From the cell containing the given text, extract its center point as [X, Y] coordinate. 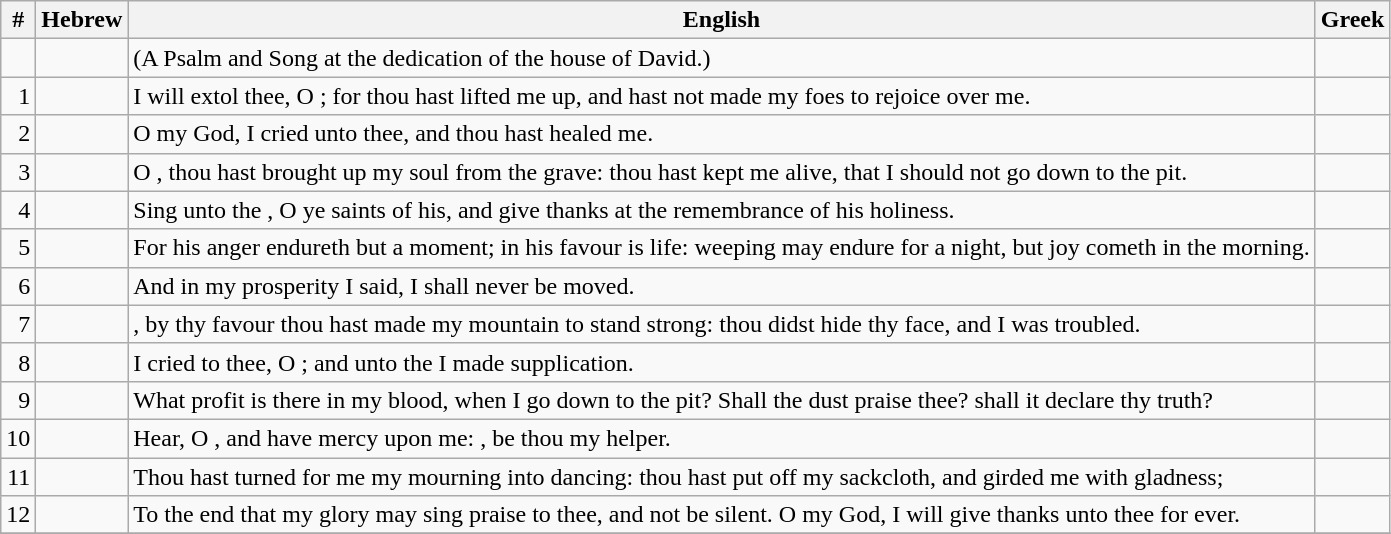
11 [18, 477]
12 [18, 515]
9 [18, 400]
For his anger endureth but a moment; in his favour is life: weeping may endure for a night, but joy cometh in the morning. [722, 248]
2 [18, 134]
And in my prosperity I said, I shall never be moved. [722, 286]
Hear, O , and have mercy upon me: , be thou my helper. [722, 438]
4 [18, 210]
8 [18, 362]
What profit is there in my blood, when I go down to the pit? Shall the dust praise thee? shall it declare thy truth? [722, 400]
5 [18, 248]
I will extol thee, O ; for thou hast lifted me up, and hast not made my foes to rejoice over me. [722, 96]
Thou hast turned for me my mourning into dancing: thou hast put off my sackcloth, and girded me with gladness; [722, 477]
# [18, 20]
I cried to thee, O ; and unto the I made supplication. [722, 362]
1 [18, 96]
6 [18, 286]
Greek [1352, 20]
Hebrew [82, 20]
, by thy favour thou hast made my mountain to stand strong: thou didst hide thy face, and I was troubled. [722, 324]
O my God, I cried unto thee, and thou hast healed me. [722, 134]
3 [18, 172]
O , thou hast brought up my soul from the grave: thou hast kept me alive, that I should not go down to the pit. [722, 172]
English [722, 20]
(A Psalm and Song at the dedication of the house of David.) [722, 58]
Sing unto the , O ye saints of his, and give thanks at the remembrance of his holiness. [722, 210]
10 [18, 438]
To the end that my glory may sing praise to thee, and not be silent. O my God, I will give thanks unto thee for ever. [722, 515]
7 [18, 324]
